Detect which cell encompasses the target text, then output its [x, y] center coordinate. 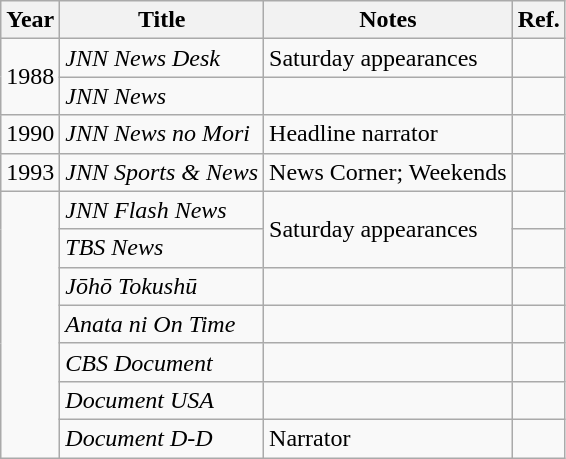
1990 [30, 134]
TBS News [162, 248]
Year [30, 20]
JNN Flash News [162, 210]
Jōhō Tokushū [162, 286]
1988 [30, 77]
JNN News no Mori [162, 134]
Title [162, 20]
Ref. [538, 20]
News Corner; Weekends [388, 172]
JNN Sports & News [162, 172]
Anata ni On Time [162, 324]
JNN News Desk [162, 58]
Narrator [388, 438]
Notes [388, 20]
1993 [30, 172]
Document D-D [162, 438]
CBS Document [162, 362]
JNN News [162, 96]
Document USA [162, 400]
Headline narrator [388, 134]
